Search for the cell housing the specified text and yield its (x, y) center coordinate. 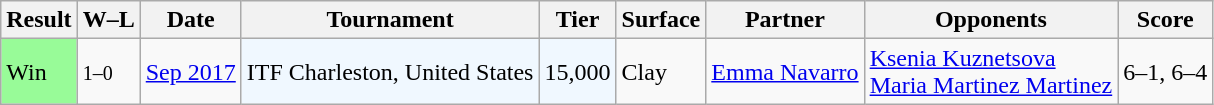
Opponents (991, 20)
Sep 2017 (190, 72)
Win (39, 72)
Tournament (390, 20)
Clay (661, 72)
Date (190, 20)
1–0 (108, 72)
Surface (661, 20)
6–1, 6–4 (1166, 72)
W–L (108, 20)
Emma Navarro (785, 72)
Ksenia Kuznetsova Maria Martinez Martinez (991, 72)
15,000 (578, 72)
Result (39, 20)
Tier (578, 20)
Score (1166, 20)
ITF Charleston, United States (390, 72)
Partner (785, 20)
